Find where the given text appears and provide that cell's center as (X, Y) coordinate. 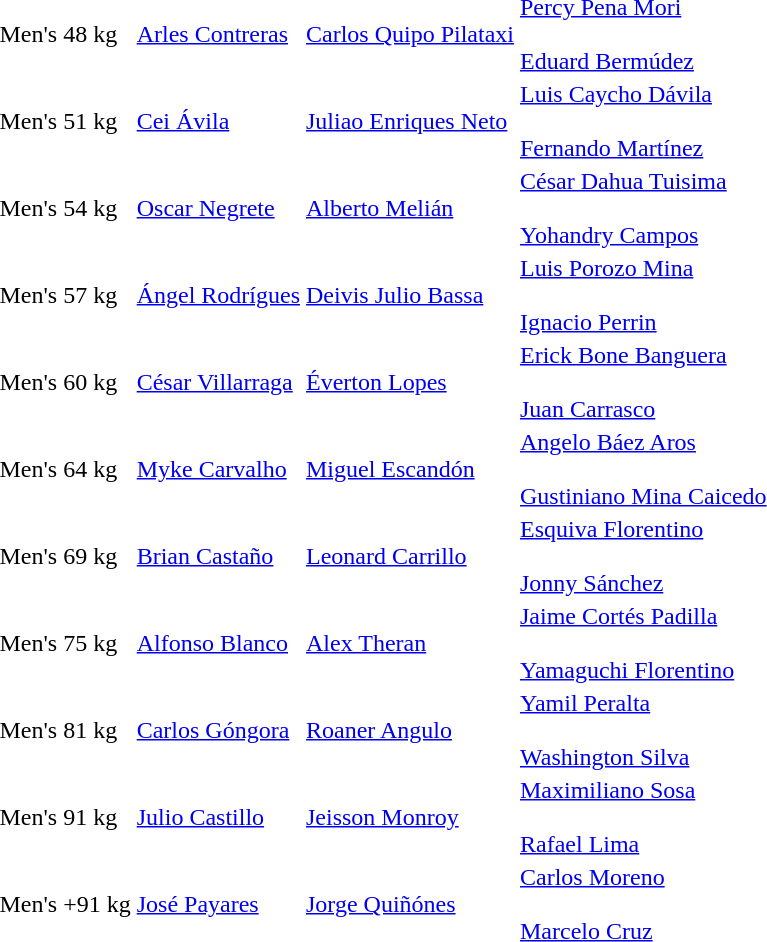
Juliao Enriques Neto (410, 121)
Carlos Góngora (218, 730)
Jeisson Monroy (410, 817)
Julio Castillo (218, 817)
Alex Theran (410, 643)
Miguel Escandón (410, 469)
Cei Ávila (218, 121)
Ángel Rodrígues (218, 295)
Éverton Lopes (410, 382)
Roaner Angulo (410, 730)
Alfonso Blanco (218, 643)
César Villarraga (218, 382)
Myke Carvalho (218, 469)
Oscar Negrete (218, 208)
Leonard Carrillo (410, 556)
Brian Castaño (218, 556)
Alberto Melián (410, 208)
Deivis Julio Bassa (410, 295)
